Search for the cell housing the specified text and yield its [x, y] center coordinate. 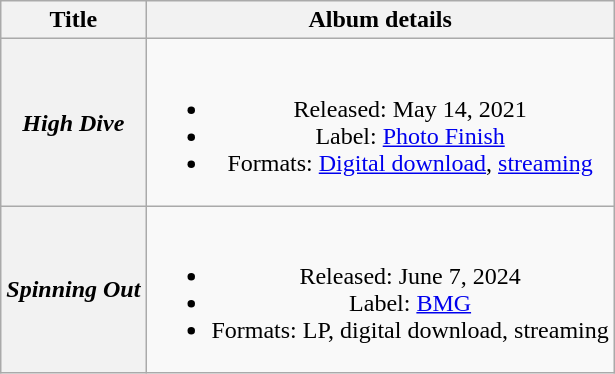
Album details [380, 20]
High Dive [74, 122]
Title [74, 20]
Released: May 14, 2021Label: Photo FinishFormats: Digital download, streaming [380, 122]
Spinning Out [74, 290]
Released: June 7, 2024Label: BMGFormats: LP, digital download, streaming [380, 290]
